Pinpoint the cell where the given text exists, returning its [X, Y] midpoint coordinate. 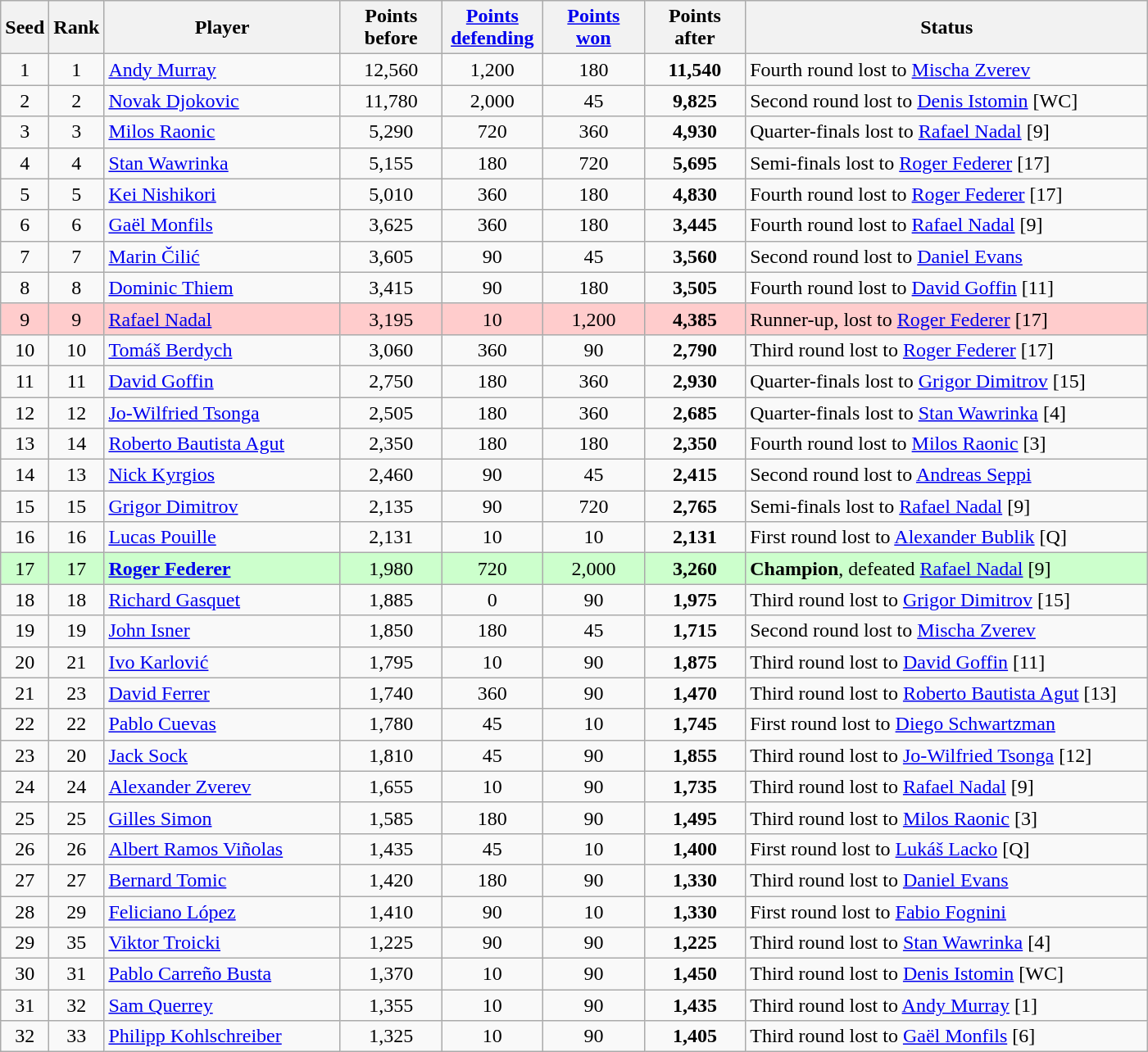
Lucas Pouille [223, 537]
1,975 [695, 600]
David Ferrer [223, 693]
Sam Querrey [223, 1005]
1,585 [391, 818]
1,850 [391, 631]
Third round lost to Daniel Evans [947, 880]
Points defending [492, 28]
Milos Raonic [223, 132]
1,495 [695, 818]
First round lost to Diego Schwartzman [947, 724]
1,780 [391, 724]
David Goffin [223, 381]
Quarter-finals lost to Grigor Dimitrov [15] [947, 381]
5,155 [391, 163]
1,795 [391, 662]
Third round lost to Denis Istomin [WC] [947, 974]
1,735 [695, 787]
Second round lost to Mischa Zverev [947, 631]
Fourth round lost to David Goffin [11] [947, 288]
Feliciano López [223, 912]
Third round lost to Rafael Nadal [9] [947, 787]
Grigor Dimitrov [223, 506]
1,410 [391, 912]
2,135 [391, 506]
2,930 [695, 381]
1,875 [695, 662]
30 [25, 974]
Roberto Bautista Agut [223, 444]
Ivo Karlović [223, 662]
2,790 [695, 350]
Champion, defeated Rafael Nadal [9] [947, 569]
Third round lost to Gaël Monfils [6] [947, 1036]
4,830 [695, 194]
Points before [391, 28]
2,685 [695, 412]
1,715 [695, 631]
3,560 [695, 256]
Points won [594, 28]
Player [223, 28]
Albert Ramos Viñolas [223, 849]
35 [77, 943]
4,385 [695, 319]
Fourth round lost to Roger Federer [17] [947, 194]
Quarter-finals lost to Stan Wawrinka [4] [947, 412]
0 [492, 600]
Tomáš Berdych [223, 350]
Nick Kyrgios [223, 475]
Fourth round lost to Mischa Zverev [947, 70]
Novak Djokovic [223, 101]
Third round lost to David Goffin [11] [947, 662]
5,290 [391, 132]
Gaël Monfils [223, 225]
Semi-finals lost to Roger Federer [17] [947, 163]
11,540 [695, 70]
Second round lost to Daniel Evans [947, 256]
Fourth round lost to Rafael Nadal [9] [947, 225]
Rafael Nadal [223, 319]
Marin Čilić [223, 256]
Gilles Simon [223, 818]
1,420 [391, 880]
2,750 [391, 381]
Stan Wawrinka [223, 163]
Status [947, 28]
1,745 [695, 724]
Third round lost to Andy Murray [1] [947, 1005]
1,370 [391, 974]
2,415 [695, 475]
3,505 [695, 288]
1,980 [391, 569]
John Isner [223, 631]
Second round lost to Denis Istomin [WC] [947, 101]
3,060 [391, 350]
Alexander Zverev [223, 787]
First round lost to Fabio Fognini [947, 912]
9,825 [695, 101]
2,765 [695, 506]
Quarter-finals lost to Rafael Nadal [9] [947, 132]
Viktor Troicki [223, 943]
28 [25, 912]
Seed [25, 28]
Bernard Tomic [223, 880]
3,415 [391, 288]
12,560 [391, 70]
1,405 [695, 1036]
33 [77, 1036]
1,855 [695, 755]
Pablo Carreño Busta [223, 974]
First round lost to Lukáš Lacko [Q] [947, 849]
Fourth round lost to Milos Raonic [3] [947, 444]
Andy Murray [223, 70]
Roger Federer [223, 569]
Runner-up, lost to Roger Federer [17] [947, 319]
Second round lost to Andreas Seppi [947, 475]
3,195 [391, 319]
1,740 [391, 693]
3,260 [695, 569]
3,445 [695, 225]
Jo-Wilfried Tsonga [223, 412]
1,470 [695, 693]
First round lost to Alexander Bublik [Q] [947, 537]
3,625 [391, 225]
3,605 [391, 256]
1,655 [391, 787]
Pablo Cuevas [223, 724]
Third round lost to Roger Federer [17] [947, 350]
5,010 [391, 194]
1,325 [391, 1036]
Richard Gasquet [223, 600]
1,885 [391, 600]
1,810 [391, 755]
Third round lost to Roberto Bautista Agut [13] [947, 693]
2,505 [391, 412]
Jack Sock [223, 755]
Semi-finals lost to Rafael Nadal [9] [947, 506]
Philipp Kohlschreiber [223, 1036]
2,460 [391, 475]
Third round lost to Stan Wawrinka [4] [947, 943]
Third round lost to Milos Raonic [3] [947, 818]
Third round lost to Grigor Dimitrov [15] [947, 600]
4,930 [695, 132]
Rank [77, 28]
Kei Nishikori [223, 194]
11,780 [391, 101]
1,450 [695, 974]
1,400 [695, 849]
Third round lost to Jo-Wilfried Tsonga [12] [947, 755]
5,695 [695, 163]
Points after [695, 28]
1,355 [391, 1005]
Dominic Thiem [223, 288]
